Scan for the cell matching the given text and deliver its [X, Y] coordinate at center. 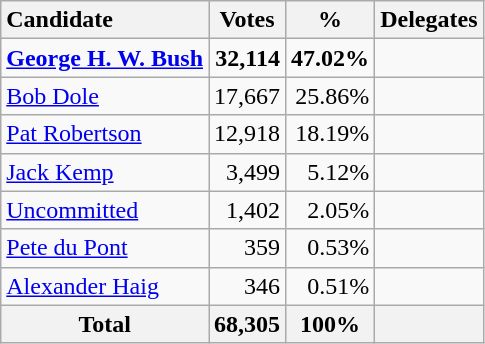
1,402 [248, 210]
Total [105, 324]
3,499 [248, 172]
32,114 [248, 58]
Votes [248, 20]
47.02% [330, 58]
100% [330, 324]
346 [248, 286]
Jack Kemp [105, 172]
Candidate [105, 20]
Delegates [429, 20]
359 [248, 248]
18.19% [330, 134]
12,918 [248, 134]
5.12% [330, 172]
Alexander Haig [105, 286]
68,305 [248, 324]
Uncommitted [105, 210]
0.51% [330, 286]
George H. W. Bush [105, 58]
Pete du Pont [105, 248]
0.53% [330, 248]
% [330, 20]
25.86% [330, 96]
17,667 [248, 96]
2.05% [330, 210]
Pat Robertson [105, 134]
Bob Dole [105, 96]
